Return the (x, y) coordinate for the center point of the cell that contains the specified text.  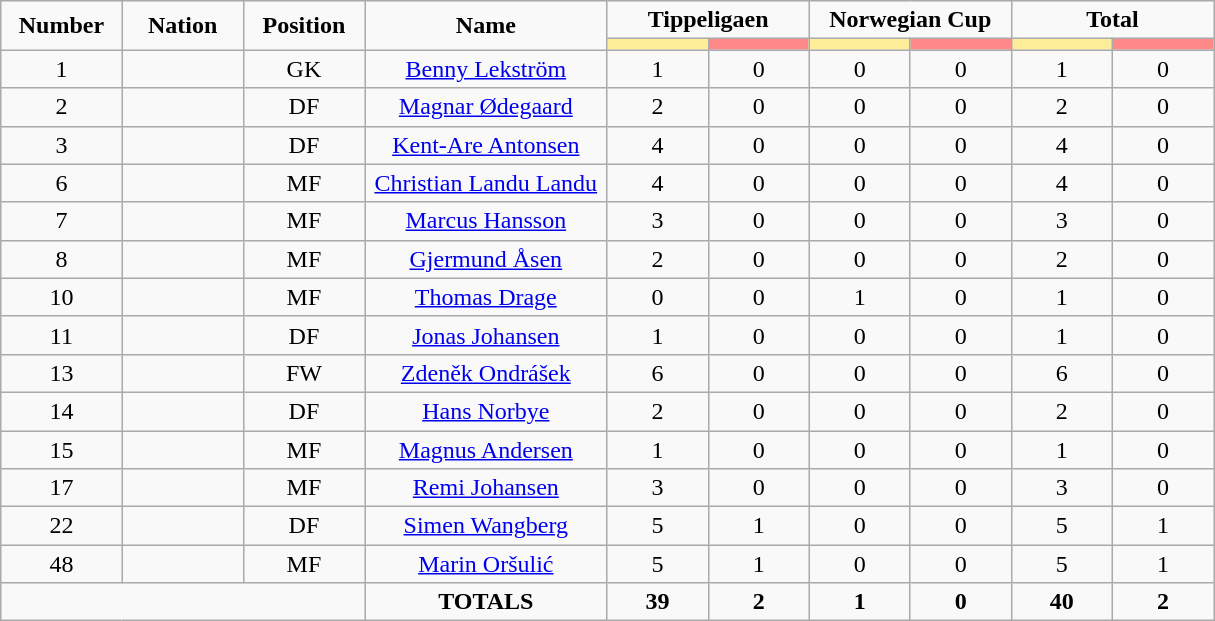
11 (62, 335)
22 (62, 526)
Tippeligaen (708, 20)
7 (62, 221)
Hans Norbye (486, 411)
Christian Landu Landu (486, 183)
15 (62, 449)
Magnus Andersen (486, 449)
Simen Wangberg (486, 526)
Marcus Hansson (486, 221)
39 (658, 602)
Gjermund Åsen (486, 259)
48 (62, 564)
Zdeněk Ondrášek (486, 373)
8 (62, 259)
40 (1062, 602)
10 (62, 297)
Jonas Johansen (486, 335)
Remi Johansen (486, 488)
14 (62, 411)
TOTALS (486, 602)
Marin Oršulić (486, 564)
Benny Lekström (486, 69)
Position (304, 26)
Number (62, 26)
Nation (182, 26)
Total (1112, 20)
13 (62, 373)
FW (304, 373)
17 (62, 488)
Magnar Ødegaard (486, 107)
Norwegian Cup (910, 20)
Thomas Drage (486, 297)
GK (304, 69)
Kent-Are Antonsen (486, 145)
Name (486, 26)
